Find where the given text appears and provide that cell's center as (x, y) coordinate. 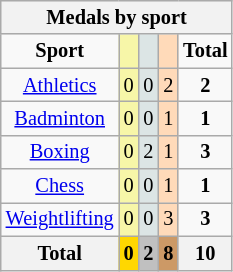
Boxing (60, 152)
Sport (60, 51)
Athletics (60, 85)
Medals by sport (117, 17)
Chess (60, 186)
Weightlifting (60, 219)
10 (205, 253)
Badminton (60, 118)
8 (168, 253)
